Search for the cell housing the specified text and yield its [X, Y] center coordinate. 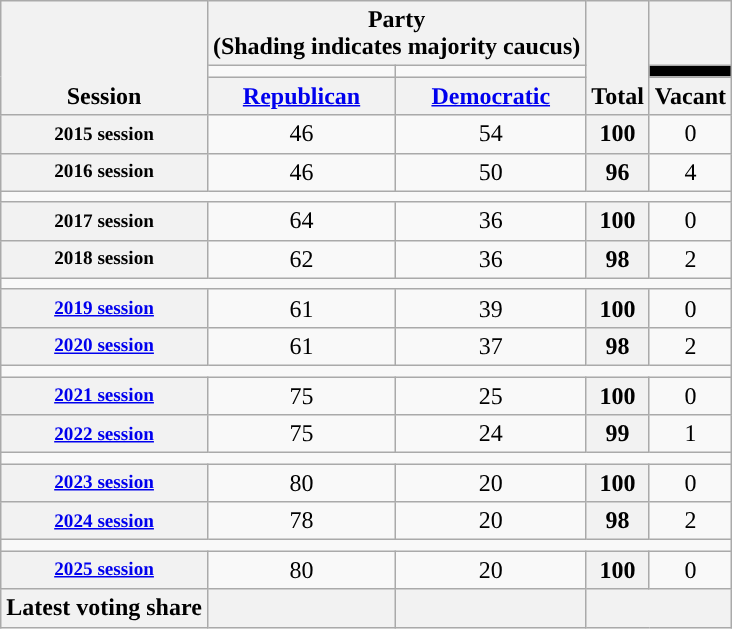
2015 session [104, 134]
37 [491, 346]
2022 session [104, 434]
24 [491, 434]
Party (Shading indicates majority caucus) [396, 34]
2024 session [104, 521]
2018 session [104, 259]
Republican [301, 96]
2019 session [104, 308]
50 [491, 172]
96 [618, 172]
Democratic [491, 96]
Total [618, 58]
Vacant [690, 96]
4 [690, 172]
2025 session [104, 570]
2017 session [104, 221]
78 [301, 521]
64 [301, 221]
1 [690, 434]
Latest voting share [104, 608]
2021 session [104, 395]
Session [104, 58]
62 [301, 259]
99 [618, 434]
25 [491, 395]
54 [491, 134]
2020 session [104, 346]
2016 session [104, 172]
39 [491, 308]
2023 session [104, 483]
